Extract the (X, Y) coordinate from the center of the cell holding the provided text.  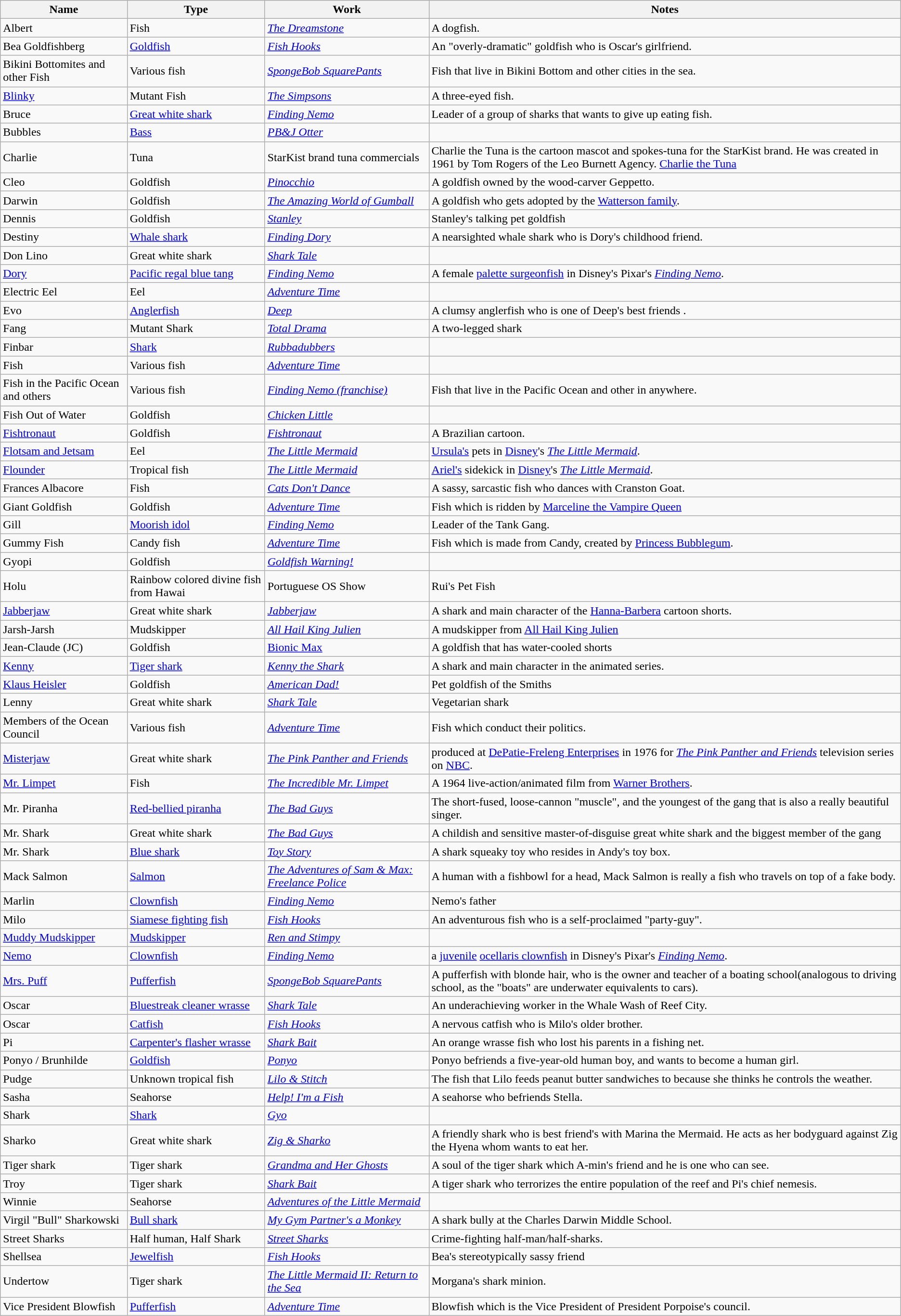
The Incredible Mr. Limpet (347, 783)
Blue shark (196, 851)
Moorish idol (196, 524)
Grandma and Her Ghosts (347, 1165)
Finbar (64, 347)
Pudge (64, 1079)
A human with a fishbowl for a head, Mack Salmon is really a fish who travels on top of a fake body. (665, 876)
A female palette surgeonfish in Disney's Pixar's Finding Nemo. (665, 274)
Toy Story (347, 851)
Mr. Limpet (64, 783)
Mrs. Puff (64, 981)
Lilo & Stitch (347, 1079)
Gyopi (64, 562)
A shark and main character in the animated series. (665, 666)
Anglerfish (196, 310)
Portuguese OS Show (347, 586)
Milo (64, 920)
Dennis (64, 218)
Finding Dory (347, 237)
Darwin (64, 200)
Mr. Piranha (64, 808)
Carpenter's flasher wrasse (196, 1042)
Muddy Mudskipper (64, 938)
Ponyo befriends a five-year-old human boy, and wants to become a human girl. (665, 1060)
A shark squeaky toy who resides in Andy's toy box. (665, 851)
A clumsy anglerfish who is one of Deep's best friends . (665, 310)
Vegetarian shark (665, 703)
Bass (196, 132)
A dogfish. (665, 28)
Fish that live in the Pacific Ocean and other in anywhere. (665, 390)
Pet goldfish of the Smiths (665, 684)
The Pink Panther and Friends (347, 758)
Kenny the Shark (347, 666)
Stanley (347, 218)
A friendly shark who is best friend's with Marina the Mermaid. He acts as her bodyguard against Zig the Hyena whom wants to eat her. (665, 1140)
a juvenile ocellaris clownfish in Disney's Pixar's Finding Nemo. (665, 956)
Ariel's sidekick in Disney's The Little Mermaid. (665, 470)
Pinocchio (347, 182)
Rainbow colored divine fish from Hawai (196, 586)
Electric Eel (64, 292)
A goldfish that has water-cooled shorts (665, 648)
Frances Albacore (64, 488)
My Gym Partner's a Monkey (347, 1220)
Sharko (64, 1140)
Mack Salmon (64, 876)
Virgil "Bull" Sharkowski (64, 1220)
Pi (64, 1042)
Bubbles (64, 132)
Bull shark (196, 1220)
Evo (64, 310)
Ursula's pets in Disney's The Little Mermaid. (665, 451)
American Dad! (347, 684)
Albert (64, 28)
Undertow (64, 1282)
Leader of a group of sharks that wants to give up eating fish. (665, 114)
Rui's Pet Fish (665, 586)
Flounder (64, 470)
StarKist brand tuna commercials (347, 157)
Mutant Shark (196, 329)
Bionic Max (347, 648)
Deep (347, 310)
Nemo's father (665, 901)
A goldfish owned by the wood-carver Geppetto. (665, 182)
Rubbadubbers (347, 347)
The short-fused, loose-cannon "muscle", and the youngest of the gang that is also a really beautiful singer. (665, 808)
Shellsea (64, 1257)
Pacific regal blue tang (196, 274)
A nearsighted whale shark who is Dory's childhood friend. (665, 237)
PB&J Otter (347, 132)
Work (347, 10)
Misterjaw (64, 758)
An adventurous fish who is a self-proclaimed "party-guy". (665, 920)
Mutant Fish (196, 96)
The Little Mermaid II: Return to the Sea (347, 1282)
Destiny (64, 237)
Bruce (64, 114)
Marlin (64, 901)
Don Lino (64, 256)
Klaus Heisler (64, 684)
The fish that Lilo feeds peanut butter sandwiches to because she thinks he controls the weather. (665, 1079)
Help! I'm a Fish (347, 1097)
The Adventures of Sam & Max: Freelance Police (347, 876)
Tropical fish (196, 470)
Troy (64, 1183)
Fish which is made from Candy, created by Princess Bubblegum. (665, 543)
Flotsam and Jetsam (64, 451)
Nemo (64, 956)
Catfish (196, 1024)
Winnie (64, 1201)
Candy fish (196, 543)
Total Drama (347, 329)
Jarsh-Jarsh (64, 629)
Bea Goldfishberg (64, 46)
Fang (64, 329)
Half human, Half Shark (196, 1238)
A Brazilian cartoon. (665, 433)
Sasha (64, 1097)
A three-eyed fish. (665, 96)
Fish that live in Bikini Bottom and other cities in the sea. (665, 71)
Stanley's talking pet goldfish (665, 218)
Goldfish Warning! (347, 562)
Lenny (64, 703)
Ponyo (347, 1060)
Chicken Little (347, 415)
Crime-fighting half-man/half-sharks. (665, 1238)
A sassy, sarcastic fish who dances with Cranston Goat. (665, 488)
Kenny (64, 666)
Fish in the Pacific Ocean and others (64, 390)
Gill (64, 524)
Cleo (64, 182)
Ponyo / Brunhilde (64, 1060)
A childish and sensitive master-of-disguise great white shark and the biggest member of the gang (665, 833)
A tiger shark who terrorizes the entire population of the reef and Pi's chief nemesis. (665, 1183)
Finding Nemo (franchise) (347, 390)
Jean-Claude (JC) (64, 648)
Jewelfish (196, 1257)
Tuna (196, 157)
Bikini Bottomites and other Fish (64, 71)
All Hail King Julien (347, 629)
Gyo (347, 1115)
Notes (665, 10)
A shark bully at the Charles Darwin Middle School. (665, 1220)
Holu (64, 586)
Unknown tropical fish (196, 1079)
Gummy Fish (64, 543)
Morgana's shark minion. (665, 1282)
An underachieving worker in the Whale Wash of Reef City. (665, 1006)
An orange wrasse fish who lost his parents in a fishing net. (665, 1042)
Vice President Blowfish (64, 1306)
A mudskipper from All Hail King Julien (665, 629)
An "overly-dramatic" goldfish who is Oscar's girlfriend. (665, 46)
Adventures of the Little Mermaid (347, 1201)
The Dreamstone (347, 28)
The Simpsons (347, 96)
A soul of the tiger shark which A-min's friend and he is one who can see. (665, 1165)
Fish which conduct their politics. (665, 728)
Name (64, 10)
Giant Goldfish (64, 506)
Whale shark (196, 237)
Members of the Ocean Council (64, 728)
A two-legged shark (665, 329)
A 1964 live-action/animated film from Warner Brothers. (665, 783)
Fish Out of Water (64, 415)
produced at DePatie-Freleng Enterprises in 1976 for The Pink Panther and Friends television series on NBC. (665, 758)
A seahorse who befriends Stella. (665, 1097)
Ren and Stimpy (347, 938)
Salmon (196, 876)
Zig & Sharko (347, 1140)
Bea's stereotypically sassy friend (665, 1257)
Bluestreak cleaner wrasse (196, 1006)
Leader of the Tank Gang. (665, 524)
A goldfish who gets adopted by the Watterson family. (665, 200)
A nervous catfish who is Milo's older brother. (665, 1024)
Dory (64, 274)
Blowfish which is the Vice President of President Porpoise's council. (665, 1306)
Red-bellied piranha (196, 808)
Cats Don't Dance (347, 488)
A shark and main character of the Hanna-Barbera cartoon shorts. (665, 611)
The Amazing World of Gumball (347, 200)
Blinky (64, 96)
Siamese fighting fish (196, 920)
Type (196, 10)
Fish which is ridden by Marceline the Vampire Queen (665, 506)
Charlie (64, 157)
